Return [X, Y] of the center of cell containing provided text 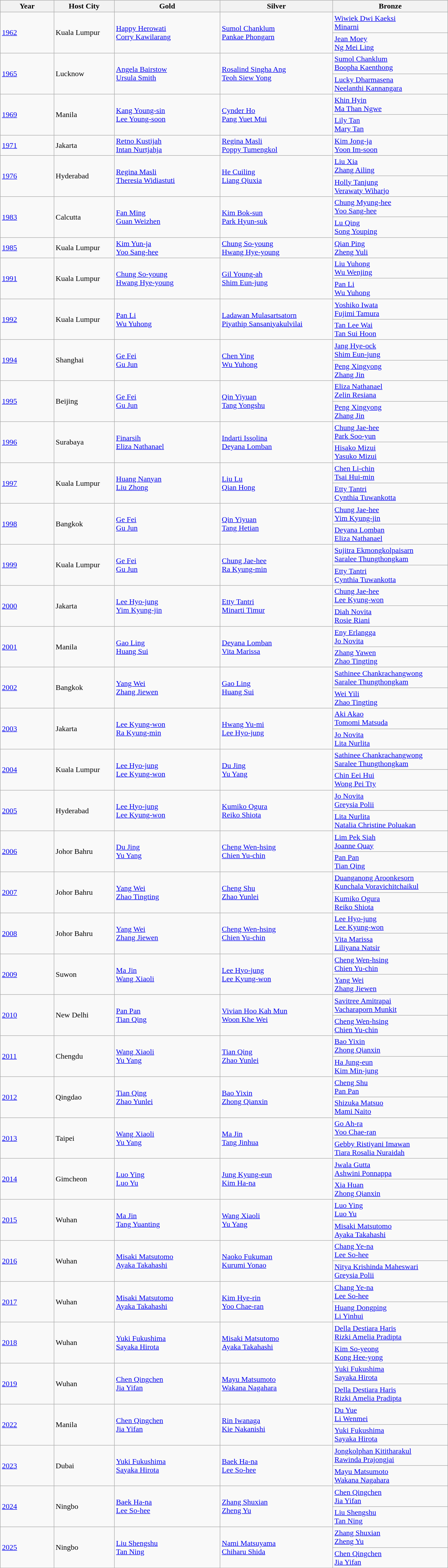
Chung Jae-hee Lee Kyung-won [390, 596]
Kim Hye-rin Yoo Chae-ran [276, 1302]
Jung Kyung-eun Kim Ha-na [276, 1179]
1976 [27, 176]
Diah Novita Rosie Riani [390, 616]
2010 [27, 1015]
Jongkolphan Kititharakul Rawinda Prajongjai [390, 1455]
New Delhi [84, 1015]
2013 [27, 1138]
Chung Jae-hee Park Soo-yun [390, 432]
2008 [27, 933]
Fan Ming Guan Weizhen [167, 217]
Liu Yuhong Wu Wenjing [390, 268]
Lim Pek Siah Joanne Quay [390, 841]
Qin Yiyuan Tang Hetian [276, 524]
Lily Tan Mary Tan [390, 125]
Vita Marissa Liliyana Natsir [390, 944]
2024 [27, 1506]
Ha Jung-eun Kim Min-jung [390, 1067]
Lee Kyung-won Ra Kyung-min [167, 729]
1985 [27, 247]
Etty Tantri Minarti Timur [276, 606]
Retno Kustijah Intan Nurtjahja [167, 145]
Chen Ying Wu Yuhong [276, 360]
1995 [27, 401]
He Cuiling Liang Qiuxia [276, 176]
Cheng Shu Zhao Yunlei [276, 892]
Kim Jong-ja Yoon Im-soon [390, 145]
2018 [27, 1343]
Taipei [84, 1138]
Happy Herowati Corry Kawilarang [167, 33]
2002 [27, 688]
Yoshiko Iwata Fujimi Tamura [390, 309]
Suwon [84, 974]
1997 [27, 483]
Lu Qing Song Youping [390, 227]
Tan Lee Wai Tan Sui Hoon [390, 330]
Calcutta [84, 217]
Indarti Issolina Deyana Lomban [276, 442]
Lee Hyo-jung Yim Kyung-jin [167, 606]
Sujitra Ekmongkolpaisarn Saralee Thungthongkam [390, 554]
Eliza Nathanael Zelin Resiana [390, 391]
Shanghai [84, 360]
2001 [27, 647]
Vivian Hoo Kah Mun Woon Khe Wei [276, 1015]
1998 [27, 524]
Deyana Lomban Eliza Nathanael [390, 534]
Wei Yili Zhao Tingting [390, 698]
Hwang Yu-mi Lee Hyo-jung [276, 729]
Huang Dongping Li Yinhui [390, 1312]
Lucky Dharmasena Neelanthi Kannangara [390, 84]
Deyana Lomban Vita Marissa [276, 647]
1971 [27, 145]
2006 [27, 851]
Jang Hye-ock Shim Eun-jung [390, 350]
Gold [167, 6]
Kim So-yeong Kong Hee-yong [390, 1353]
Beijing [84, 401]
Lita Nurlita Natalia Christine Poluakan [390, 820]
Gebby Ristiyani Imawan Tiara Rosalia Nuraidah [390, 1148]
Cynder Ho Pang Yuet Mui [276, 115]
Wiwiek Dwi Kaeksi Minarni [390, 23]
Rosalind Singha Ang Teoh Siew Yong [276, 74]
Xia Huan Zhong Qianxin [390, 1189]
Qin Yiyuan Tang Yongshu [276, 401]
Ma Jin Wang Xiaoli [167, 974]
Year [27, 6]
2005 [27, 810]
Chung Jae-hee Ra Kyung-min [276, 565]
Liu Lu Qian Hong [276, 483]
Rin Iwanaga Kie Nakanishi [276, 1425]
Chen Li-chin Tsai Hui-min [390, 473]
Chengdu [84, 1056]
Surabaya [84, 442]
2012 [27, 1097]
2017 [27, 1302]
1965 [27, 74]
1991 [27, 278]
Ladawan Mulasartsatorn Piyathip Sansaniyakulvilai [276, 319]
Huang Nanyan Liu Zhong [167, 483]
2019 [27, 1384]
Qingdao [84, 1097]
Liu Xia Zhang Ailing [390, 165]
Chung Myung-hee Yoo Sang-hee [390, 206]
1962 [27, 33]
Jean Moey Ng Mei Ling [390, 43]
Dubai [84, 1465]
Eny Erlangga Jo Novita [390, 637]
2007 [27, 892]
Duanganong Aroonkesorn Kunchala Voravichitchaikul [390, 882]
2025 [27, 1547]
Silver [276, 6]
Jo Novita Greysia Polii [390, 800]
Du Yue Li Wenmei [390, 1414]
Qian Ping Zheng Yuli [390, 247]
Sumol Chanklum Pankae Phongarn [276, 33]
1996 [27, 442]
2004 [27, 770]
Angela Bairstow Ursula Smith [167, 74]
2011 [27, 1056]
2009 [27, 974]
Kang Young-sin Lee Young-soon [167, 115]
Holly Tanjung Verawaty Wiharjo [390, 186]
Ma Jin Tang Yuanting [167, 1220]
Bronze [390, 6]
2016 [27, 1261]
2022 [27, 1425]
Naoko Fukuman Kurumi Yonao [276, 1261]
Hisako Mizui Yasuko Mizui [390, 452]
Chung Jae-hee Yim Kyung-jin [390, 513]
Gil Young-ah Shim Eun-jung [276, 278]
Nitya Krishinda Maheswari Greysia Polii [390, 1271]
Chin Eei Hui Wong Pei Tty [390, 780]
Cheng Shu Pan Pan [390, 1087]
2023 [27, 1465]
Savitree Amitrapai Vacharaporn Munkit [390, 1005]
1994 [27, 360]
Finarsih Eliza Nathanael [167, 442]
Kim Yun-ja Yoo Sang-hee [167, 247]
Zhang Yawen Zhao Tingting [390, 657]
1992 [27, 319]
2015 [27, 1220]
Aki Akao Tomomi Matsuda [390, 719]
Jo Novita Lita Nurlita [390, 739]
Host City [84, 6]
Jwala Gutta Ashwini Ponnappa [390, 1168]
1969 [27, 115]
1983 [27, 217]
Shizuka Matsuo Mami Naito [390, 1107]
2014 [27, 1179]
Sumol Chanklum Boopha Kaenthong [390, 64]
Lucknow [84, 74]
Yang Wei Zhao Tingting [167, 892]
2003 [27, 729]
Kim Bok-sun Park Hyun-suk [276, 217]
Go Ah-ra Yoo Chae-ran [390, 1128]
Ma Jin Tang Jinhua [276, 1138]
Khin Hyin Ma Than Ngwe [390, 104]
2000 [27, 606]
1999 [27, 565]
Gimcheon [84, 1179]
Regina Masli Theresia Widiastuti [167, 176]
Regina Masli Poppy Tumengkol [276, 145]
Nami Matsuyama Chiharu Shida [276, 1547]
